Return [X, Y] of the center of cell containing provided text 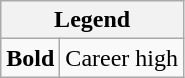
Legend [92, 20]
Bold [30, 58]
Career high [122, 58]
